From the cell containing the given text, extract its center point as (X, Y) coordinate. 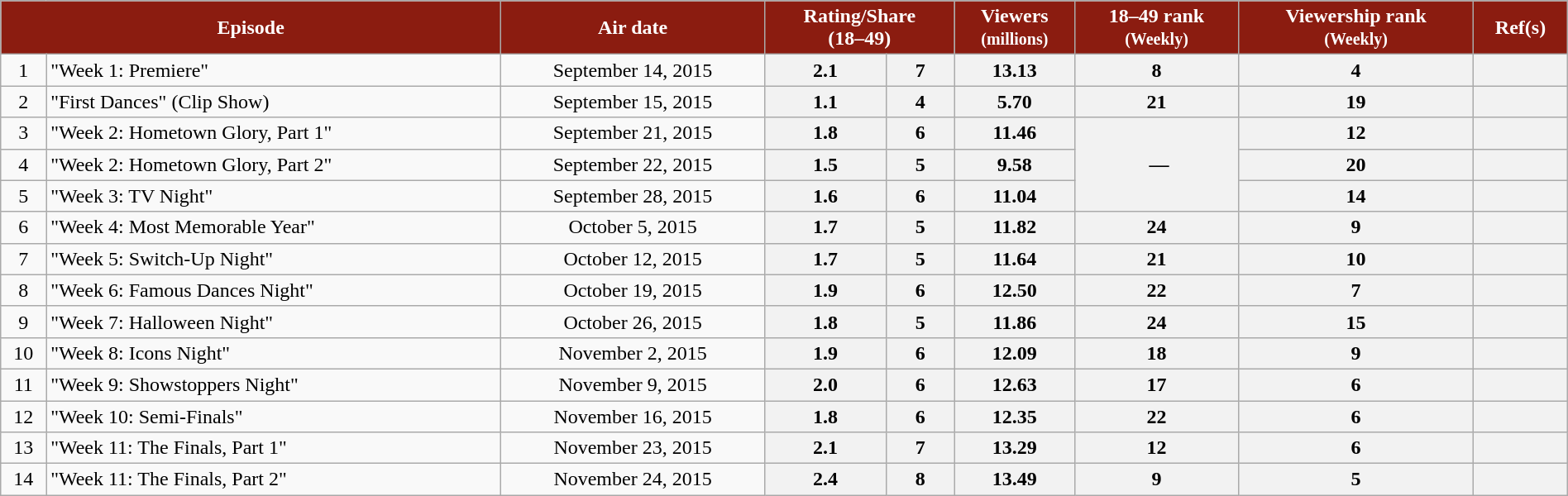
Ref(s) (1520, 28)
November 16, 2015 (633, 416)
13 (23, 448)
October 26, 2015 (633, 322)
12.63 (1014, 384)
November 9, 2015 (633, 384)
11 (23, 384)
"Week 7: Halloween Night" (274, 322)
"Week 11: The Finals, Part 1" (274, 448)
18–49 rank(Weekly) (1157, 28)
13.49 (1014, 479)
15 (1355, 322)
5.70 (1014, 102)
September 21, 2015 (633, 133)
"Week 5: Switch-Up Night" (274, 259)
13.29 (1014, 448)
2.4 (825, 479)
"Week 2: Hometown Glory, Part 2" (274, 165)
1.5 (825, 165)
September 15, 2015 (633, 102)
1.6 (825, 196)
11.64 (1014, 259)
11.04 (1014, 196)
— (1157, 165)
October 19, 2015 (633, 290)
November 24, 2015 (633, 479)
"First Dances" (Clip Show) (274, 102)
"Week 6: Famous Dances Night" (274, 290)
13.13 (1014, 70)
Viewership rank(Weekly) (1355, 28)
November 23, 2015 (633, 448)
2.0 (825, 384)
12.35 (1014, 416)
"Week 8: Icons Night" (274, 353)
"Week 9: Showstoppers Night" (274, 384)
"Week 1: Premiere" (274, 70)
Air date (633, 28)
October 5, 2015 (633, 227)
1 (23, 70)
1.1 (825, 102)
11.82 (1014, 227)
Episode (251, 28)
Viewers(millions) (1014, 28)
"Week 10: Semi-Finals" (274, 416)
20 (1355, 165)
12.50 (1014, 290)
November 2, 2015 (633, 353)
2 (23, 102)
October 12, 2015 (633, 259)
September 14, 2015 (633, 70)
12.09 (1014, 353)
3 (23, 133)
11.86 (1014, 322)
"Week 2: Hometown Glory, Part 1" (274, 133)
17 (1157, 384)
"Week 3: TV Night" (274, 196)
September 28, 2015 (633, 196)
September 22, 2015 (633, 165)
Rating/Share(18–49) (860, 28)
11.46 (1014, 133)
19 (1355, 102)
"Week 4: Most Memorable Year" (274, 227)
9.58 (1014, 165)
"Week 11: The Finals, Part 2" (274, 479)
18 (1157, 353)
